Detect which cell encompasses the target text, then output its [X, Y] center coordinate. 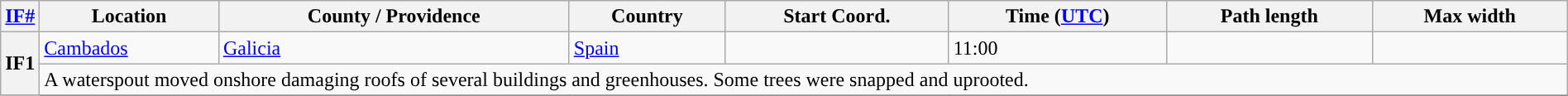
A waterspout moved onshore damaging roofs of several buildings and greenhouses. Some trees were snapped and uprooted. [804, 79]
IF# [20, 17]
11:00 [1057, 48]
Spain [647, 48]
Galicia [394, 48]
County / Providence [394, 17]
Path length [1269, 17]
Country [647, 17]
Cambados [129, 48]
IF1 [20, 64]
Start Coord. [837, 17]
Time (UTC) [1057, 17]
Location [129, 17]
Max width [1470, 17]
